Return (X, Y) of the center of cell containing provided text 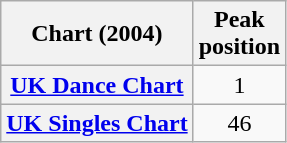
46 (239, 123)
Chart (2004) (97, 34)
Peakposition (239, 34)
UK Singles Chart (97, 123)
UK Dance Chart (97, 85)
1 (239, 85)
